Detect which cell encompasses the target text, then output its (X, Y) center coordinate. 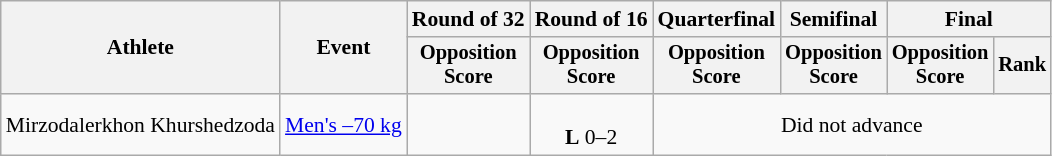
Round of 16 (592, 19)
Did not advance (852, 124)
Event (344, 48)
Rank (1022, 66)
Mirzodalerkhon Khurshedzoda (140, 124)
Final (969, 19)
Quarterfinal (717, 19)
Athlete (140, 48)
Semifinal (834, 19)
Men's –70 kg (344, 124)
Round of 32 (468, 19)
L 0–2 (592, 124)
